Find where the given text appears and provide that cell's center as [x, y] coordinate. 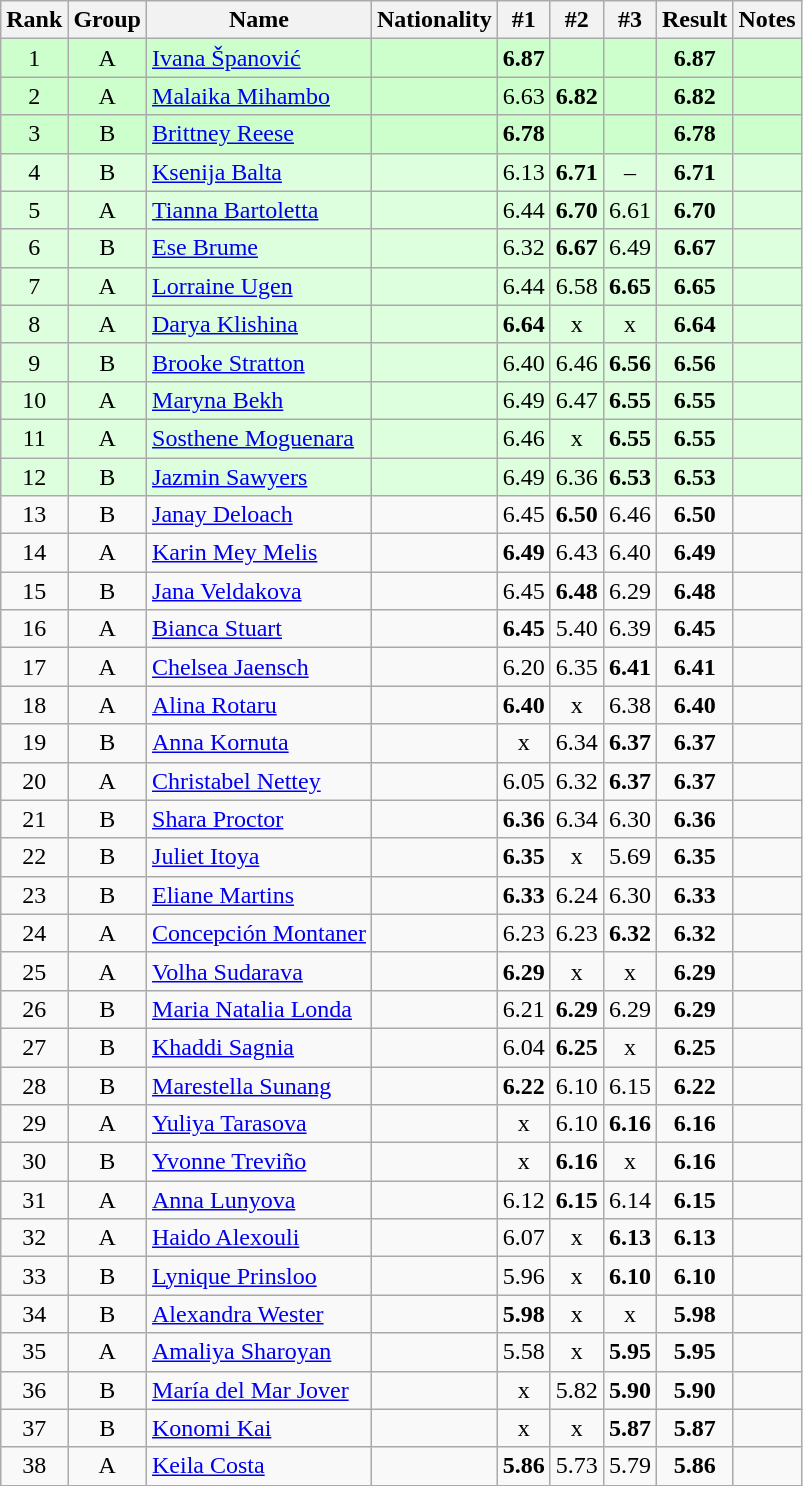
6.63 [524, 96]
1 [34, 58]
#2 [576, 20]
14 [34, 553]
Lynique Prinsloo [260, 1276]
6.07 [524, 1238]
5.69 [630, 857]
12 [34, 477]
Marestella Sunang [260, 1085]
6.38 [630, 705]
6.61 [630, 210]
21 [34, 819]
32 [34, 1238]
5.96 [524, 1276]
Ese Brume [260, 248]
Nationality [435, 20]
Tianna Bartoletta [260, 210]
6.20 [524, 667]
Keila Costa [260, 1466]
Brittney Reese [260, 134]
6.05 [524, 781]
34 [34, 1314]
Eliane Martins [260, 895]
Khaddi Sagnia [260, 1047]
37 [34, 1428]
33 [34, 1276]
Christabel Nettey [260, 781]
Bianca Stuart [260, 629]
8 [34, 324]
María del Mar Jover [260, 1390]
23 [34, 895]
Maria Natalia Londa [260, 1009]
6.43 [576, 553]
Maryna Bekh [260, 400]
5.82 [576, 1390]
Malaika Mihambo [260, 96]
Anna Lunyova [260, 1200]
6.58 [576, 286]
17 [34, 667]
Janay Deloach [260, 515]
Shara Proctor [260, 819]
22 [34, 857]
5.40 [576, 629]
6.04 [524, 1047]
9 [34, 362]
Concepción Montaner [260, 933]
Lorraine Ugen [260, 286]
31 [34, 1200]
11 [34, 438]
Konomi Kai [260, 1428]
16 [34, 629]
Chelsea Jaensch [260, 667]
Rank [34, 20]
15 [34, 591]
5 [34, 210]
Name [260, 20]
19 [34, 743]
6.21 [524, 1009]
29 [34, 1124]
Darya Klishina [260, 324]
Jazmin Sawyers [260, 477]
6 [34, 248]
Ivana Španović [260, 58]
Juliet Itoya [260, 857]
Notes [767, 20]
4 [34, 172]
7 [34, 286]
24 [34, 933]
Group [108, 20]
6.12 [524, 1200]
5.73 [576, 1466]
30 [34, 1162]
10 [34, 400]
6.47 [576, 400]
26 [34, 1009]
5.58 [524, 1352]
20 [34, 781]
Alexandra Wester [260, 1314]
#3 [630, 20]
Anna Kornuta [260, 743]
6.39 [630, 629]
Jana Veldakova [260, 591]
6.24 [576, 895]
36 [34, 1390]
38 [34, 1466]
#1 [524, 20]
– [630, 172]
Brooke Stratton [260, 362]
Yuliya Tarasova [260, 1124]
28 [34, 1085]
18 [34, 705]
Yvonne Treviño [260, 1162]
Karin Mey Melis [260, 553]
Haido Alexouli [260, 1238]
5.79 [630, 1466]
2 [34, 96]
Result [694, 20]
35 [34, 1352]
Volha Sudarava [260, 971]
6.14 [630, 1200]
25 [34, 971]
Sosthene Moguenara [260, 438]
Ksenija Balta [260, 172]
Alina Rotaru [260, 705]
3 [34, 134]
27 [34, 1047]
Amaliya Sharoyan [260, 1352]
13 [34, 515]
